Locate the cell with the specified text and output its [X, Y] center coordinate. 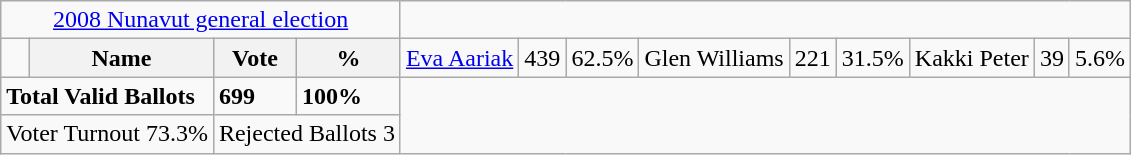
5.6% [1100, 58]
439 [542, 58]
% [349, 58]
31.5% [872, 58]
Eva Aariak [459, 58]
62.5% [602, 58]
Rejected Ballots 3 [306, 134]
Glen Williams [714, 58]
39 [1052, 58]
Kakki Peter [972, 58]
Vote [254, 58]
Name [121, 58]
221 [812, 58]
Voter Turnout 73.3% [108, 134]
100% [349, 96]
Total Valid Ballots [108, 96]
699 [254, 96]
2008 Nunavut general election [201, 20]
